Capture the cell that displays the provided text and extract its (x, y) central coordinate. 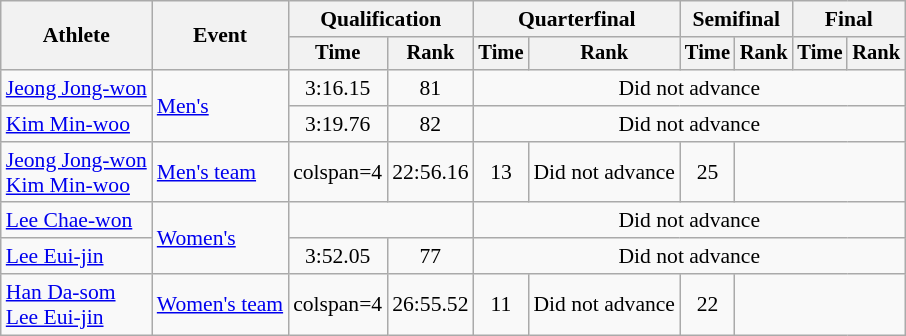
Qualification (380, 19)
Women's team (220, 304)
26:55.52 (430, 304)
Han Da-somLee Eui-jin (76, 304)
25 (708, 172)
3:16.15 (338, 88)
Kim Min-woo (76, 124)
3:19.76 (338, 124)
Final (849, 19)
Semifinal (736, 19)
Women's (220, 238)
82 (430, 124)
Lee Eui-jin (76, 256)
11 (502, 304)
Jeong Jong-won (76, 88)
Quarterfinal (578, 19)
77 (430, 256)
81 (430, 88)
Men's team (220, 172)
22 (708, 304)
Event (220, 36)
13 (502, 172)
3:52.05 (338, 256)
Men's (220, 106)
Lee Chae-won (76, 221)
22:56.16 (430, 172)
Athlete (76, 36)
Jeong Jong-wonKim Min-woo (76, 172)
